Pinpoint the cell where the given text exists, returning its (X, Y) midpoint coordinate. 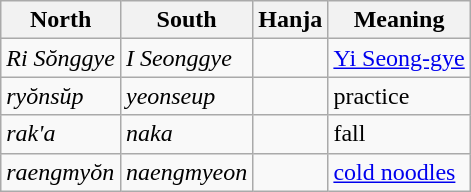
I Seonggye (186, 58)
Meaning (399, 20)
ryŏnsŭp (61, 96)
North (61, 20)
Hanja (290, 20)
Ri Sŏnggye (61, 58)
yeonseup (186, 96)
fall (399, 134)
practice (399, 96)
raengmyŏn (61, 172)
South (186, 20)
cold noodles (399, 172)
rak'a (61, 134)
naka (186, 134)
naengmyeon (186, 172)
Yi Seong-gye (399, 58)
